Detect which cell encompasses the target text, then output its (X, Y) center coordinate. 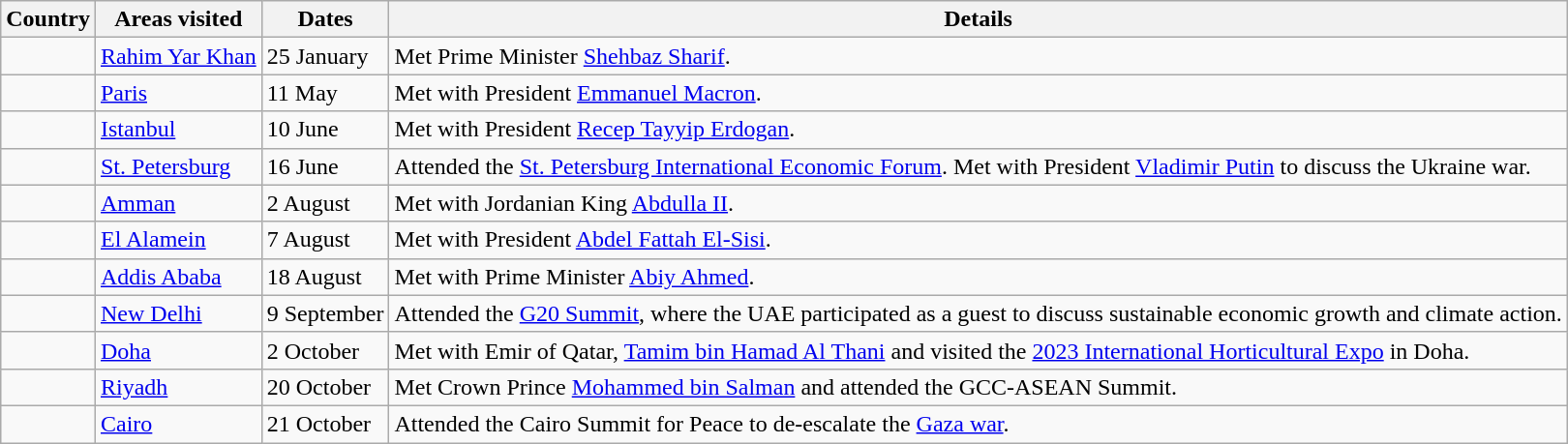
Met with Emir of Qatar, Tamim bin Hamad Al Thani and visited the 2023 International Horticultural Expo in Doha. (978, 350)
11 May (325, 93)
Attended the Cairo Summit for Peace to de-escalate the Gaza war. (978, 424)
16 June (325, 166)
Amman (178, 203)
Istanbul (178, 130)
20 October (325, 387)
21 October (325, 424)
El Alamein (178, 240)
Met with President Emmanuel Macron. (978, 93)
Met with President Recep Tayyip Erdogan. (978, 130)
Riyadh (178, 387)
Met with President Abdel Fattah El-Sisi. (978, 240)
Doha (178, 350)
Country (48, 19)
Addis Ababa (178, 277)
2 October (325, 350)
10 June (325, 130)
7 August (325, 240)
25 January (325, 56)
Details (978, 19)
Areas visited (178, 19)
Dates (325, 19)
18 August (325, 277)
Cairo (178, 424)
Attended the G20 Summit, where the UAE participated as a guest to discuss sustainable economic growth and climate action. (978, 313)
Met Crown Prince Mohammed bin Salman and attended the GCC-ASEAN Summit. (978, 387)
New Delhi (178, 313)
Attended the St. Petersburg International Economic Forum. Met with President Vladimir Putin to discuss the Ukraine war. (978, 166)
2 August (325, 203)
Rahim Yar Khan (178, 56)
9 September (325, 313)
Met with Prime Minister Abiy Ahmed. (978, 277)
Met Prime Minister Shehbaz Sharif. (978, 56)
St. Petersburg (178, 166)
Paris (178, 93)
Met with Jordanian King Abdulla II. (978, 203)
